Pinpoint the cell where the given text exists, returning its [x, y] midpoint coordinate. 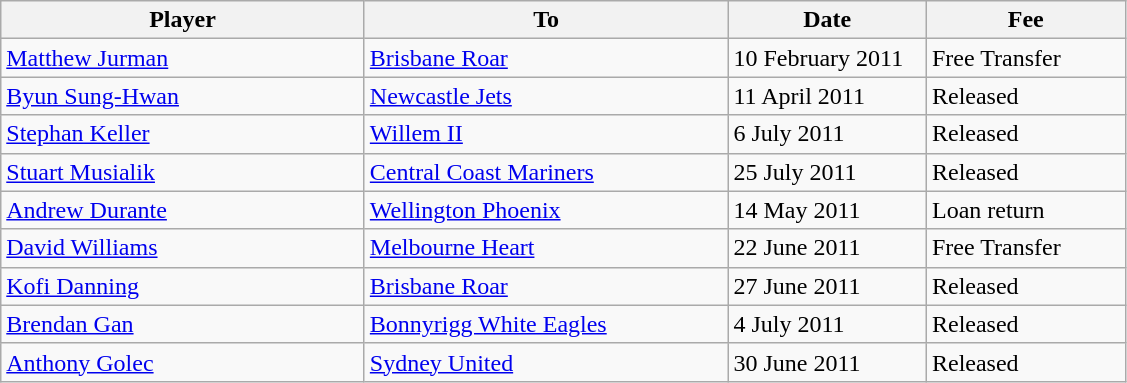
Newcastle Jets [546, 96]
Sydney United [546, 362]
11 April 2011 [828, 96]
6 July 2011 [828, 134]
Brendan Gan [183, 324]
30 June 2011 [828, 362]
4 July 2011 [828, 324]
Kofi Danning [183, 286]
David Williams [183, 248]
Bonnyrigg White Eagles [546, 324]
Anthony Golec [183, 362]
Wellington Phoenix [546, 210]
Loan return [1026, 210]
Byun Sung-Hwan [183, 96]
25 July 2011 [828, 172]
27 June 2011 [828, 286]
Melbourne Heart [546, 248]
Stuart Musialik [183, 172]
Matthew Jurman [183, 58]
Date [828, 20]
Andrew Durante [183, 210]
Fee [1026, 20]
Stephan Keller [183, 134]
Player [183, 20]
22 June 2011 [828, 248]
To [546, 20]
Willem II [546, 134]
Central Coast Mariners [546, 172]
14 May 2011 [828, 210]
10 February 2011 [828, 58]
